Locate the cell with the specified text and output its (x, y) center coordinate. 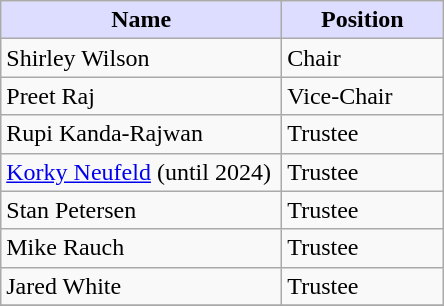
Korky Neufeld (until 2024) (142, 172)
Vice-Chair (362, 96)
Jared White (142, 286)
Chair (362, 58)
Rupi Kanda-Rajwan (142, 134)
Preet Raj (142, 96)
Mike Rauch (142, 248)
Shirley Wilson (142, 58)
Name (142, 20)
Position (362, 20)
Stan Petersen (142, 210)
